Search for the cell housing the specified text and yield its [X, Y] center coordinate. 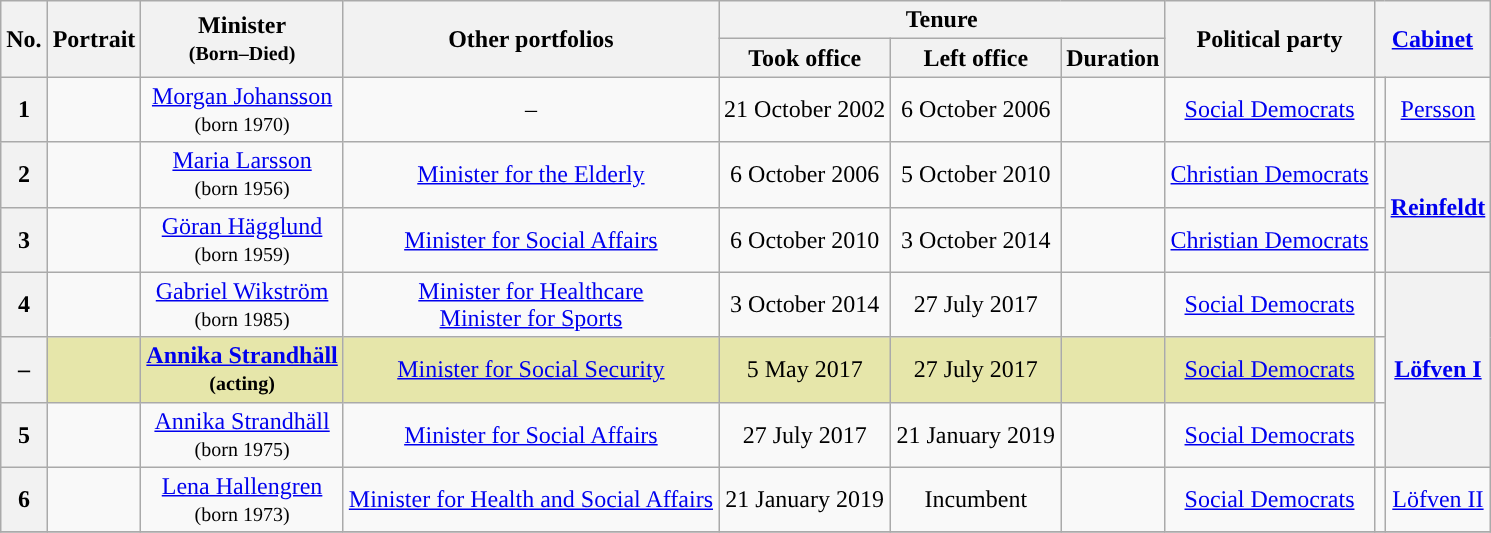
Göran Hägglund(born 1959) [242, 240]
Minister for the Elderly [530, 174]
5 [24, 434]
Gabriel Wikström(born 1985) [242, 304]
1 [24, 110]
Took office [805, 58]
Morgan Johansson(born 1970) [242, 110]
4 [24, 304]
Annika Strandhäll(born 1975) [242, 434]
Portrait [94, 39]
21 October 2002 [805, 110]
6 [24, 500]
Annika Strandhäll(acting) [242, 370]
Political party [1270, 39]
6 October 2010 [805, 240]
2 [24, 174]
Lena Hallengren(born 1973) [242, 500]
Minister for HealthcareMinister for Sports [530, 304]
No. [24, 39]
Other portfolios [530, 39]
Incumbent [976, 500]
3 [24, 240]
5 May 2017 [805, 370]
Persson [1438, 110]
Maria Larsson(born 1956) [242, 174]
Löfven I [1438, 370]
Minister for Social Security [530, 370]
Löfven II [1438, 500]
Duration [1113, 58]
Tenure [942, 20]
Reinfeldt [1438, 207]
Left office [976, 58]
Minister(Born–Died) [242, 39]
5 October 2010 [976, 174]
Cabinet [1432, 39]
Minister for Health and Social Affairs [530, 500]
